From the cell containing the given text, extract its center point as [X, Y] coordinate. 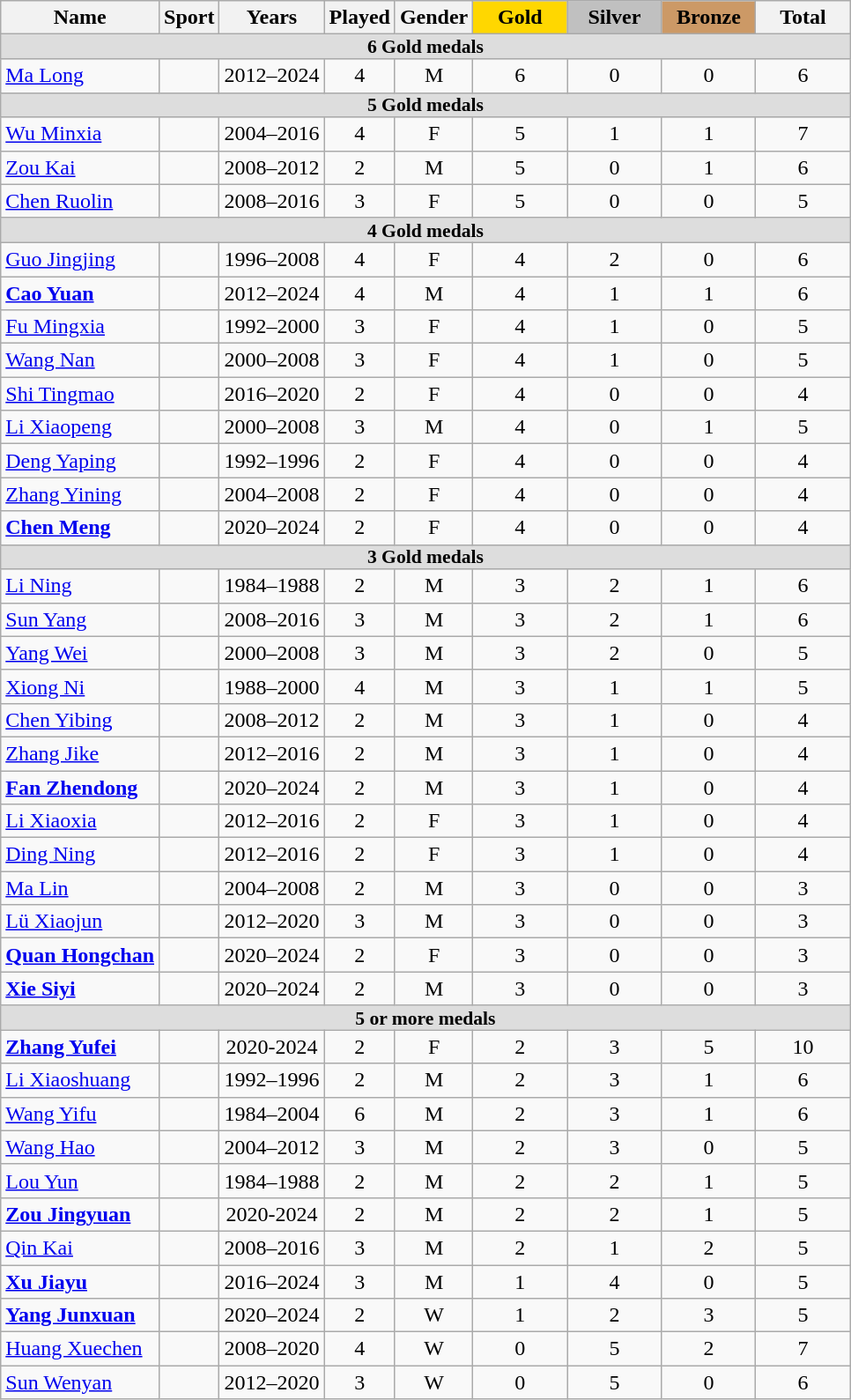
Wang Hao [80, 1147]
Bronze [708, 18]
Li Xiaopeng [80, 427]
Xie Siyi [80, 989]
Fu Mingxia [80, 327]
Wang Nan [80, 360]
Sun Wenyan [80, 1382]
Zou Jingyuan [80, 1214]
Sport [189, 18]
Quan Hongchan [80, 955]
1996–2008 [271, 259]
Yang Wei [80, 653]
Ding Ning [80, 855]
Deng Yaping [80, 461]
1988–2000 [271, 686]
2004–2012 [271, 1147]
Silver [615, 18]
Name [80, 18]
3 Gold medals [425, 557]
Gender [433, 18]
2008–2020 [271, 1349]
Lü Xiaojun [80, 922]
1984–2004 [271, 1114]
Wang Yifu [80, 1114]
5 Gold medals [425, 105]
Zhang Yining [80, 494]
Total [803, 18]
2016–2024 [271, 1282]
Li Xiaoxia [80, 821]
Huang Xuechen [80, 1349]
10 [803, 1047]
Sun Yang [80, 619]
Xu Jiayu [80, 1282]
Zhang Jike [80, 753]
Chen Ruolin [80, 201]
2016–2020 [271, 394]
Qin Kai [80, 1248]
Ma Lin [80, 888]
6 Gold medals [425, 47]
Li Xiaoshuang [80, 1080]
Yang Junxuan [80, 1315]
1992–2000 [271, 327]
Gold [520, 18]
Shi Tingmao [80, 394]
Fan Zhendong [80, 787]
Guo Jingjing [80, 259]
Cao Yuan [80, 293]
4 Gold medals [425, 230]
Chen Meng [80, 528]
5 or more medals [425, 1018]
2004–2016 [271, 134]
Li Ning [80, 586]
Lou Yun [80, 1181]
Played [359, 18]
Wu Minxia [80, 134]
Chen Yibing [80, 720]
Xiong Ni [80, 686]
Zou Kai [80, 167]
Years [271, 18]
Zhang Yufei [80, 1047]
Ma Long [80, 76]
